Capture the cell that displays the provided text and extract its (X, Y) central coordinate. 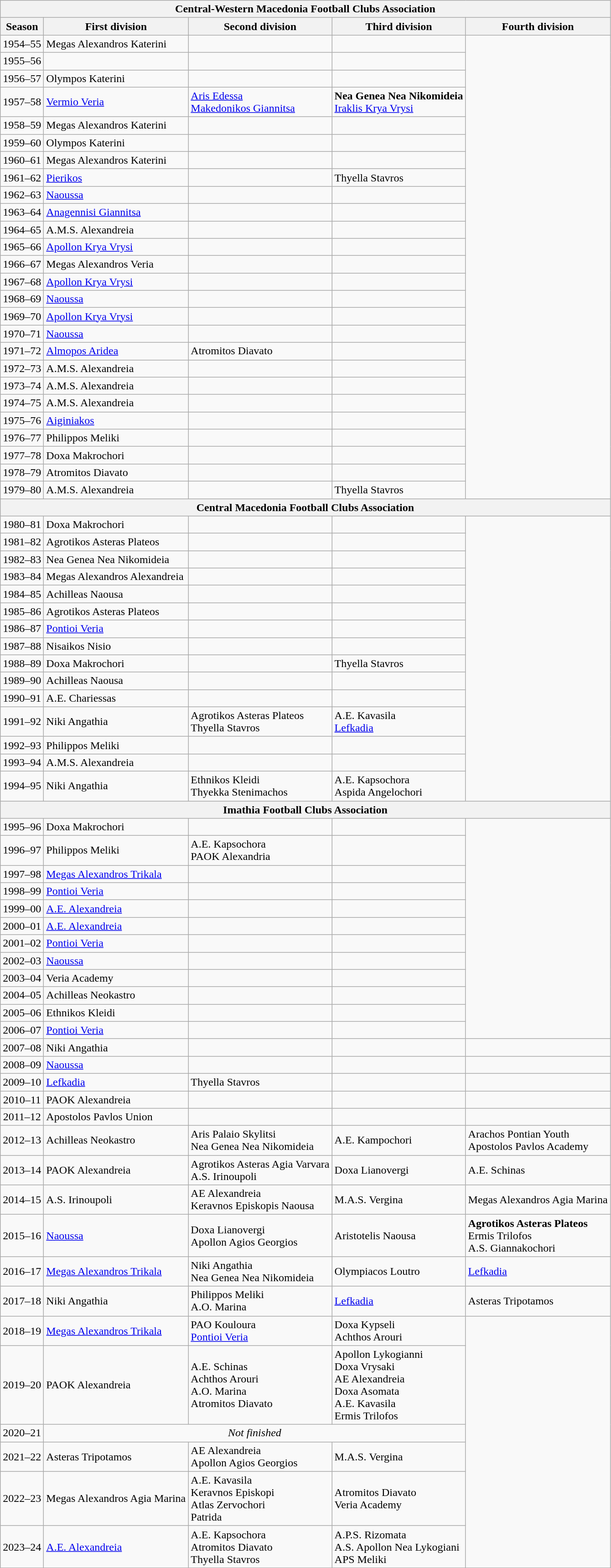
Doxa KypseliAchthos Arouri (399, 1330)
1995–96 (22, 827)
1983–84 (22, 577)
1973–74 (22, 386)
2021–22 (22, 1456)
Agrotikos Asteras PlateosThyella Stavros (260, 721)
1987–88 (22, 646)
1981–82 (22, 542)
2009–10 (22, 1082)
Nea Genea Nea Nikomideia (116, 559)
Aristotelis Naousa (399, 1236)
1998–99 (22, 891)
Niki AngathiaNea Genea Nea Nikomideia (260, 1271)
Third division (399, 26)
1978–79 (22, 472)
2002–03 (22, 961)
2011–12 (22, 1117)
Megas Alexandros Alexandreia (116, 577)
2003–04 (22, 978)
1964–65 (22, 229)
A.S. Irinoupoli (116, 1200)
Season (22, 26)
Doxa Lianovergi (399, 1170)
1986–87 (22, 629)
Nea Genea Nea NikomideiaIraklis Krya Vrysi (399, 102)
A.E. Schinas (538, 1170)
Pierikos (116, 177)
Ethnikos KleidiThyekka Stenimachos (260, 786)
2013–14 (22, 1170)
1966–67 (22, 264)
1956–57 (22, 78)
2015–16 (22, 1236)
A.E. KavasilaLefkadia (399, 721)
2008–09 (22, 1065)
A.E. KapsochoraAtromitos DiavatoThyella Stavros (260, 1547)
1984–85 (22, 594)
1980–81 (22, 525)
A.P.S. RizomataA.S. Apollon Nea LykogianiAPS Meliki (399, 1547)
1999–00 (22, 909)
2018–19 (22, 1330)
Olympiacos Loutro (399, 1271)
1975–76 (22, 420)
2000–01 (22, 926)
1971–72 (22, 351)
1997–98 (22, 874)
1996–97 (22, 851)
1962–63 (22, 195)
1977–78 (22, 455)
Fourth division (538, 26)
1979–80 (22, 490)
1994–95 (22, 786)
1957–58 (22, 102)
Vermio Veria (116, 102)
Almopos Aridea (116, 351)
Atromitos DiavatoVeria Academy (399, 1498)
2007–08 (22, 1047)
1992–93 (22, 745)
Aiginiakos (116, 420)
Agrotikos Asteras PlateosErmis TrilofosA.S. Giannakochori (538, 1236)
2017–18 (22, 1301)
Nisaikos Nisio (116, 646)
Megas Alexandros Veria (116, 264)
Apollon LykogianniDoxa VrysakiAE AlexandreiaDoxa AsomataA.E. KavasilaErmis Trilofos (399, 1385)
A.E. Kampochori (399, 1141)
1958–59 (22, 125)
1976–77 (22, 438)
1974–75 (22, 403)
Central Macedonia Football Clubs Association (305, 507)
1970–71 (22, 334)
AE AlexandreiaApollon Agios Georgios (260, 1456)
Central-Western Macedonia Football Clubs Association (305, 9)
1972–73 (22, 368)
1963–64 (22, 212)
First division (116, 26)
2022–23 (22, 1498)
2005–06 (22, 1013)
A.E. SchinasAchthos ArouriA.O. MarinaAtromitos Diavato (260, 1385)
A.E. KapsochoraPAOK Alexandria (260, 851)
2016–17 (22, 1271)
2020–21 (22, 1433)
2010–11 (22, 1099)
2023–24 (22, 1547)
Veria Academy (116, 978)
Second division (260, 26)
1982–83 (22, 559)
Arachos Pontian YouthApostolos Pavlos Academy (538, 1141)
1961–62 (22, 177)
1967–68 (22, 282)
1955–56 (22, 61)
Agrotikos Asteras Agia VarvaraA.S. Irinoupoli (260, 1170)
1990–91 (22, 698)
2004–05 (22, 995)
1969–70 (22, 316)
A.E. KapsochoraAspida Angelochori (399, 786)
AE AlexandreiaKeravnos Episkopis Naousa (260, 1200)
1985–86 (22, 611)
1960–61 (22, 160)
Imathia Football Clubs Association (305, 809)
2012–13 (22, 1141)
A.E. KavasilaKeravnos EpiskopiAtlas ZervochoriPatrida (260, 1498)
1965–66 (22, 247)
A.E. Chariessas (116, 698)
Ethnikos Kleidi (116, 1013)
2019–20 (22, 1385)
2014–15 (22, 1200)
Doxa LianovergiApollon Agios Georgios (260, 1236)
1989–90 (22, 681)
1993–94 (22, 762)
PAO KoulouraPontioi Veria (260, 1330)
Aris EdessaMakedonikos Giannitsa (260, 102)
1954–55 (22, 44)
2006–07 (22, 1030)
1968–69 (22, 299)
Apostolos Pavlos Union (116, 1117)
1988–89 (22, 663)
Anagennisi Giannitsa (116, 212)
1959–60 (22, 143)
1991–92 (22, 721)
Aris Palaio SkylitsiNea Genea Nea Nikomideia (260, 1141)
2001–02 (22, 943)
Not finished (254, 1433)
Philippos MelikiA.O. Marina (260, 1301)
